Find where the given text appears and provide that cell's center as (x, y) coordinate. 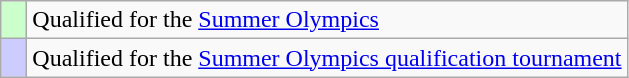
Qualified for the Summer Olympics qualification tournament (327, 58)
Qualified for the Summer Olympics (327, 20)
